Find where the given text appears and provide that cell's center as [x, y] coordinate. 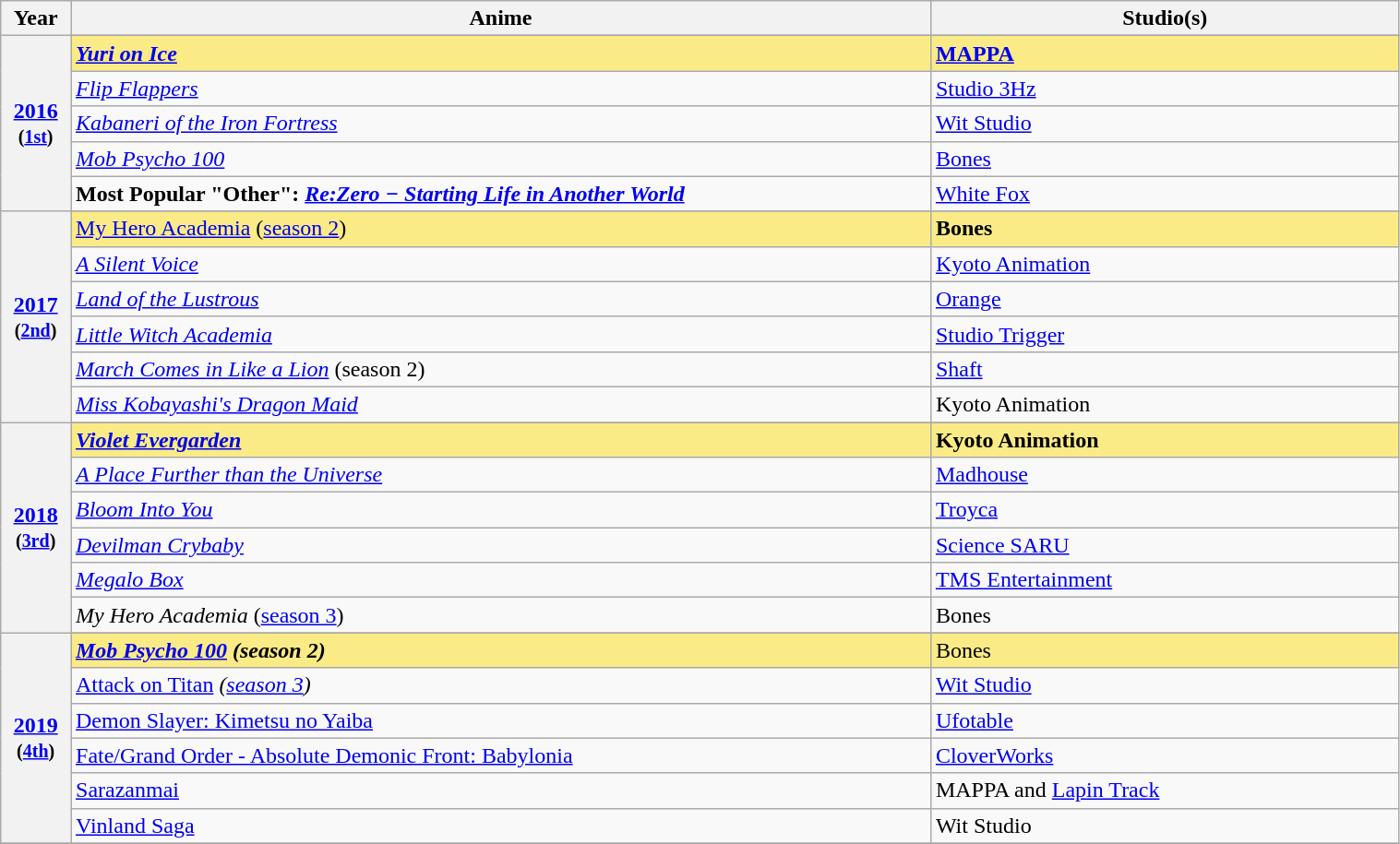
CloverWorks [1165, 755]
2017(2nd) [36, 316]
Fate/Grand Order - Absolute Demonic Front: Babylonia [500, 755]
Bloom Into You [500, 510]
Studio(s) [1165, 18]
Yuri on Ice [500, 53]
Mob Psycho 100 (season 2) [500, 650]
MAPPA and Lapin Track [1165, 791]
Shaft [1165, 369]
Little Witch Academia [500, 334]
Devilman Crybaby [500, 545]
Studio Trigger [1165, 334]
Kabaneri of the Iron Fortress [500, 124]
Science SARU [1165, 545]
Mob Psycho 100 [500, 159]
Sarazanmai [500, 791]
Vinland Saga [500, 826]
Ufotable [1165, 720]
Studio 3Hz [1165, 89]
My Hero Academia (season 2) [500, 229]
My Hero Academia (season 3) [500, 615]
Violet Evergarden [500, 440]
White Fox [1165, 194]
Land of the Lustrous [500, 299]
Megalo Box [500, 580]
Orange [1165, 299]
March Comes in Like a Lion (season 2) [500, 369]
TMS Entertainment [1165, 580]
Most Popular "Other": Re:Zero − Starting Life in Another World [500, 194]
Troyca [1165, 510]
Flip Flappers [500, 89]
Demon Slayer: Kimetsu no Yaiba [500, 720]
A Place Further than the Universe [500, 475]
2019(4th) [36, 738]
2018(3rd) [36, 528]
Madhouse [1165, 475]
Year [36, 18]
A Silent Voice [500, 264]
Attack on Titan (season 3) [500, 685]
2016(1st) [36, 124]
Miss Kobayashi's Dragon Maid [500, 404]
MAPPA [1165, 53]
Anime [500, 18]
